Detect which cell encompasses the target text, then output its [X, Y] center coordinate. 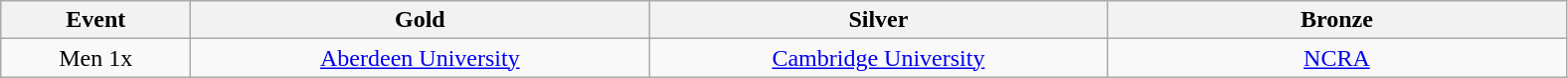
NCRA [1336, 58]
Cambridge University [879, 58]
Men 1x [95, 58]
Aberdeen University [420, 58]
Silver [879, 20]
Bronze [1336, 20]
Event [95, 20]
Gold [420, 20]
